From the cell containing the given text, extract its center point as [X, Y] coordinate. 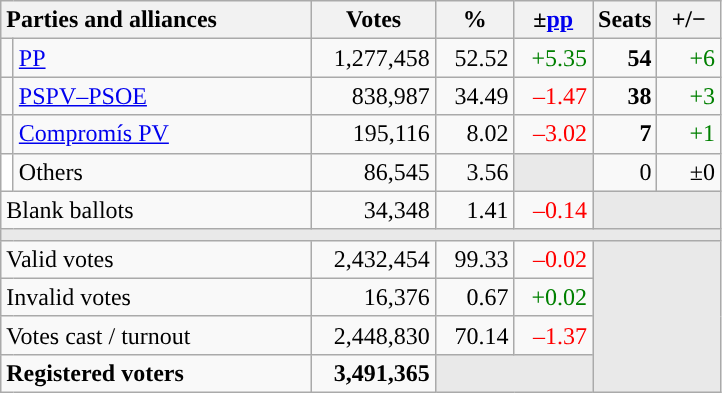
PP [162, 58]
86,545 [374, 172]
0 [624, 172]
+6 [689, 58]
PSPV–PSOE [162, 96]
Blank ballots [156, 210]
+0.02 [554, 297]
Votes cast / turnout [156, 335]
70.14 [474, 335]
Parties and alliances [156, 20]
% [474, 20]
–0.02 [554, 259]
–1.47 [554, 96]
+3 [689, 96]
+5.35 [554, 58]
52.52 [474, 58]
±pp [554, 20]
99.33 [474, 259]
±0 [689, 172]
3.56 [474, 172]
Valid votes [156, 259]
Seats [624, 20]
838,987 [374, 96]
0.67 [474, 297]
Registered voters [156, 373]
195,116 [374, 134]
+/− [689, 20]
Invalid votes [156, 297]
7 [624, 134]
54 [624, 58]
–3.02 [554, 134]
Votes [374, 20]
+1 [689, 134]
Compromís PV [162, 134]
8.02 [474, 134]
–0.14 [554, 210]
2,432,454 [374, 259]
34.49 [474, 96]
3,491,365 [374, 373]
34,348 [374, 210]
1,277,458 [374, 58]
Others [162, 172]
2,448,830 [374, 335]
38 [624, 96]
16,376 [374, 297]
–1.37 [554, 335]
1.41 [474, 210]
